Pinpoint the cell where the given text exists, returning its (x, y) midpoint coordinate. 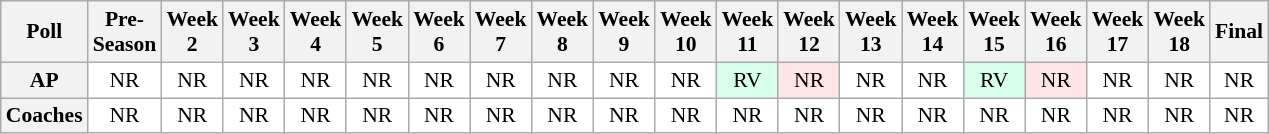
Week4 (316, 32)
Poll (44, 32)
Week16 (1056, 32)
Week11 (748, 32)
Week9 (624, 32)
Coaches (44, 116)
Final (1239, 32)
Week10 (686, 32)
Week6 (439, 32)
Week14 (933, 32)
Week7 (501, 32)
Week15 (994, 32)
Week13 (871, 32)
Week5 (377, 32)
Week12 (809, 32)
Week18 (1179, 32)
Week8 (562, 32)
Week17 (1118, 32)
Week3 (254, 32)
Week2 (192, 32)
AP (44, 80)
Pre-Season (125, 32)
